Provide the (x, y) coordinate of the cell's center where the given text is located.  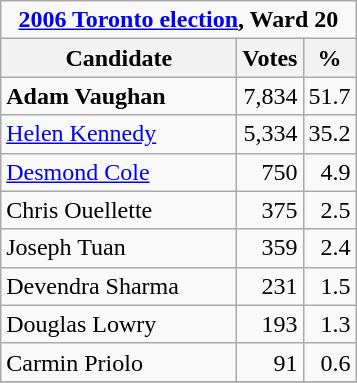
Votes (270, 58)
4.9 (330, 172)
359 (270, 248)
2.4 (330, 248)
2006 Toronto election, Ward 20 (178, 20)
Helen Kennedy (119, 134)
51.7 (330, 96)
Chris Ouellette (119, 210)
35.2 (330, 134)
91 (270, 362)
% (330, 58)
1.5 (330, 286)
Carmin Priolo (119, 362)
Desmond Cole (119, 172)
Candidate (119, 58)
Devendra Sharma (119, 286)
375 (270, 210)
231 (270, 286)
1.3 (330, 324)
193 (270, 324)
7,834 (270, 96)
0.6 (330, 362)
Joseph Tuan (119, 248)
750 (270, 172)
5,334 (270, 134)
2.5 (330, 210)
Douglas Lowry (119, 324)
Adam Vaughan (119, 96)
